Extract the (x, y) coordinate from the center of the cell holding the provided text.  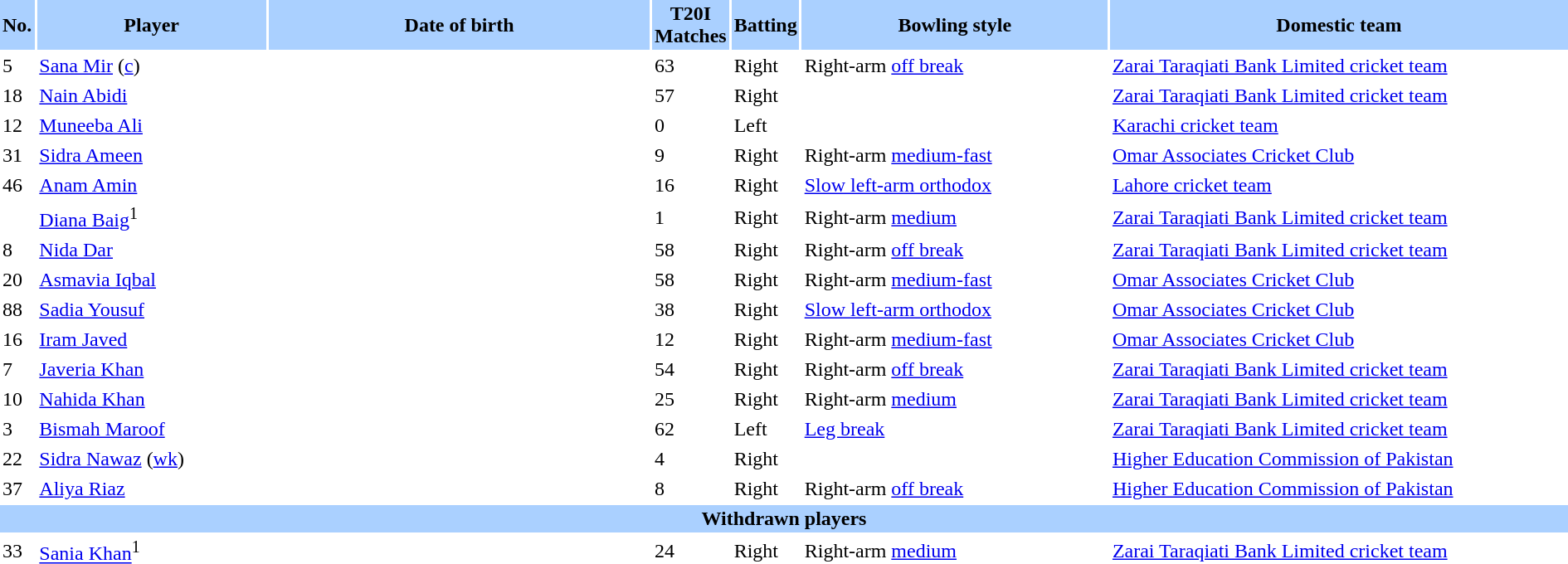
Aliya Riaz (151, 489)
Sana Mir (c) (151, 66)
31 (17, 156)
4 (690, 459)
18 (17, 96)
Anam Amin (151, 186)
9 (690, 156)
Sidra Ameen (151, 156)
Sadia Yousuf (151, 310)
Diana Baig1 (151, 217)
20 (17, 280)
22 (17, 459)
25 (690, 400)
1 (690, 217)
Sidra Nawaz (wk) (151, 459)
Leg break (955, 430)
0 (690, 126)
Lahore cricket team (1339, 186)
Iram Javed (151, 340)
Player (151, 25)
57 (690, 96)
7 (17, 370)
No. (17, 25)
Asmavia Iqbal (151, 280)
Javeria Khan (151, 370)
5 (17, 66)
10 (17, 400)
38 (690, 310)
54 (690, 370)
63 (690, 66)
62 (690, 430)
Nida Dar (151, 250)
Nain Abidi (151, 96)
Batting (766, 25)
Bowling style (955, 25)
46 (17, 186)
37 (17, 489)
Muneeba Ali (151, 126)
Bismah Maroof (151, 430)
T20I Matches (690, 25)
Karachi cricket team (1339, 126)
Date of birth (460, 25)
Withdrawn players (784, 519)
Domestic team (1339, 25)
88 (17, 310)
Nahida Khan (151, 400)
3 (17, 430)
